Provide the [x, y] coordinate of the cell's center where the given text is located.  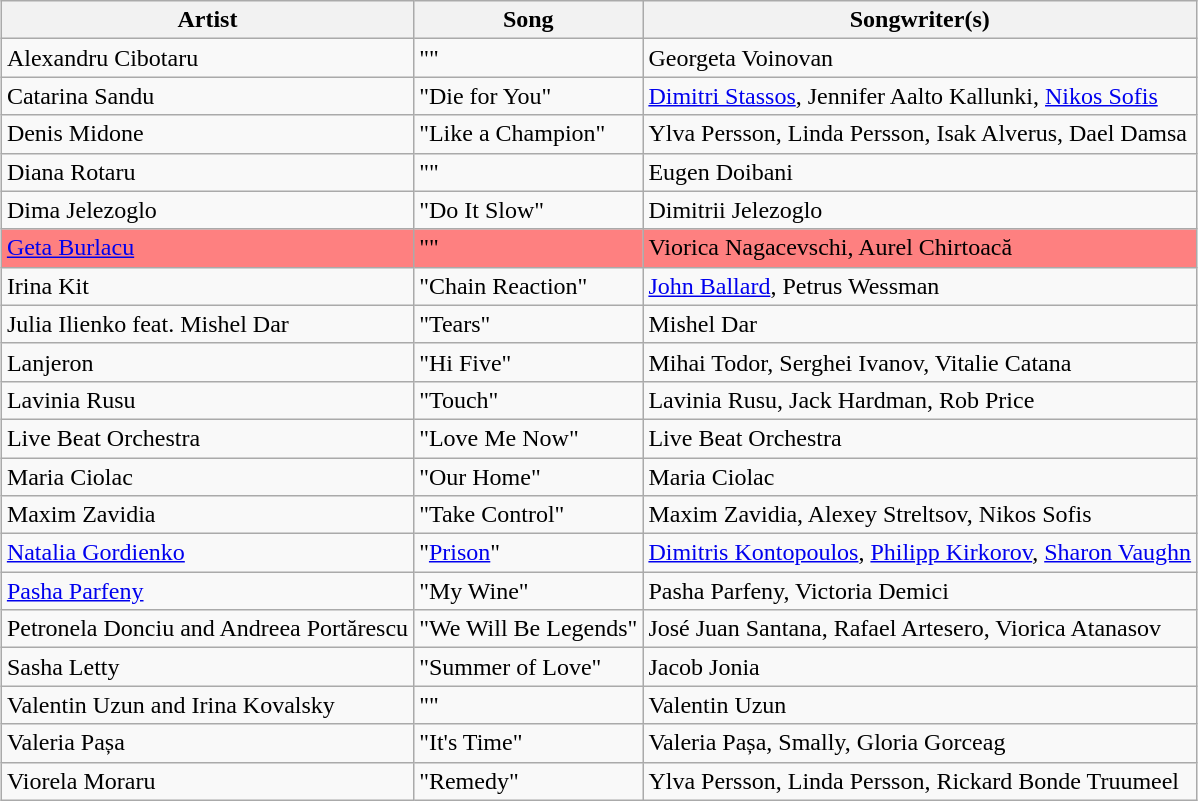
Valentin Uzun [920, 705]
Artist [207, 20]
Eugen Doibani [920, 172]
Maxim Zavidia [207, 515]
"Do It Slow" [528, 210]
Ylva Persson, Linda Persson, Isak Alverus, Dael Damsa [920, 134]
José Juan Santana, Rafael Artesero, Viorica Atanasov [920, 629]
"Take Control" [528, 515]
Pasha Parfeny, Victoria Demici [920, 591]
Jacob Jonia [920, 667]
Viorica Nagacevschi, Aurel Chirtoacă [920, 248]
"We Will Be Legends" [528, 629]
John Ballard, Petrus Wessman [920, 286]
"Hi Five" [528, 362]
Natalia Gordienko [207, 553]
Sasha Letty [207, 667]
Dimitrii Jelezoglo [920, 210]
"Touch" [528, 400]
"Chain Reaction" [528, 286]
Diana Rotaru [207, 172]
Mishel Dar [920, 324]
Julia Ilienko feat. Mishel Dar [207, 324]
Irina Kit [207, 286]
"Our Home" [528, 477]
Denis Midone [207, 134]
Valeria Pașa, Smally, Gloria Gorceag [920, 743]
Catarina Sandu [207, 96]
Valentin Uzun and Irina Kovalsky [207, 705]
Geta Burlacu [207, 248]
Alexandru Cibotaru [207, 58]
Dima Jelezoglo [207, 210]
"Die for You" [528, 96]
Lavinia Rusu [207, 400]
Pasha Parfeny [207, 591]
Mihai Todor, Serghei Ivanov, Vitalie Catana [920, 362]
Ylva Persson, Linda Persson, Rickard Bonde Truumeel [920, 781]
Dimitris Kontopoulos, Philipp Kirkorov, Sharon Vaughn [920, 553]
Georgeta Voinovan [920, 58]
Viorela Moraru [207, 781]
Songwriter(s) [920, 20]
Maxim Zavidia, Alexey Streltsov, Nikos Sofis [920, 515]
"Love Me Now" [528, 438]
"It's Time" [528, 743]
Song [528, 20]
"Prison" [528, 553]
"My Wine" [528, 591]
"Summer of Love" [528, 667]
Lavinia Rusu, Jack Hardman, Rob Price [920, 400]
"Remedy" [528, 781]
"Tears" [528, 324]
Petronela Donciu and Andreea Portărescu [207, 629]
Dimitri Stassos, Jennifer Aalto Kallunki, Nikos Sofis [920, 96]
"Like a Champion" [528, 134]
Lanjeron [207, 362]
Valeria Pașa [207, 743]
